Return [x, y] of the center of cell containing provided text 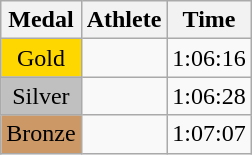
Time [209, 20]
Gold [41, 58]
Silver [41, 96]
Athlete [124, 20]
1:06:28 [209, 96]
1:07:07 [209, 134]
Bronze [41, 134]
Medal [41, 20]
1:06:16 [209, 58]
